Identify which cell holds the provided text, then report its [x, y] central coordinate. 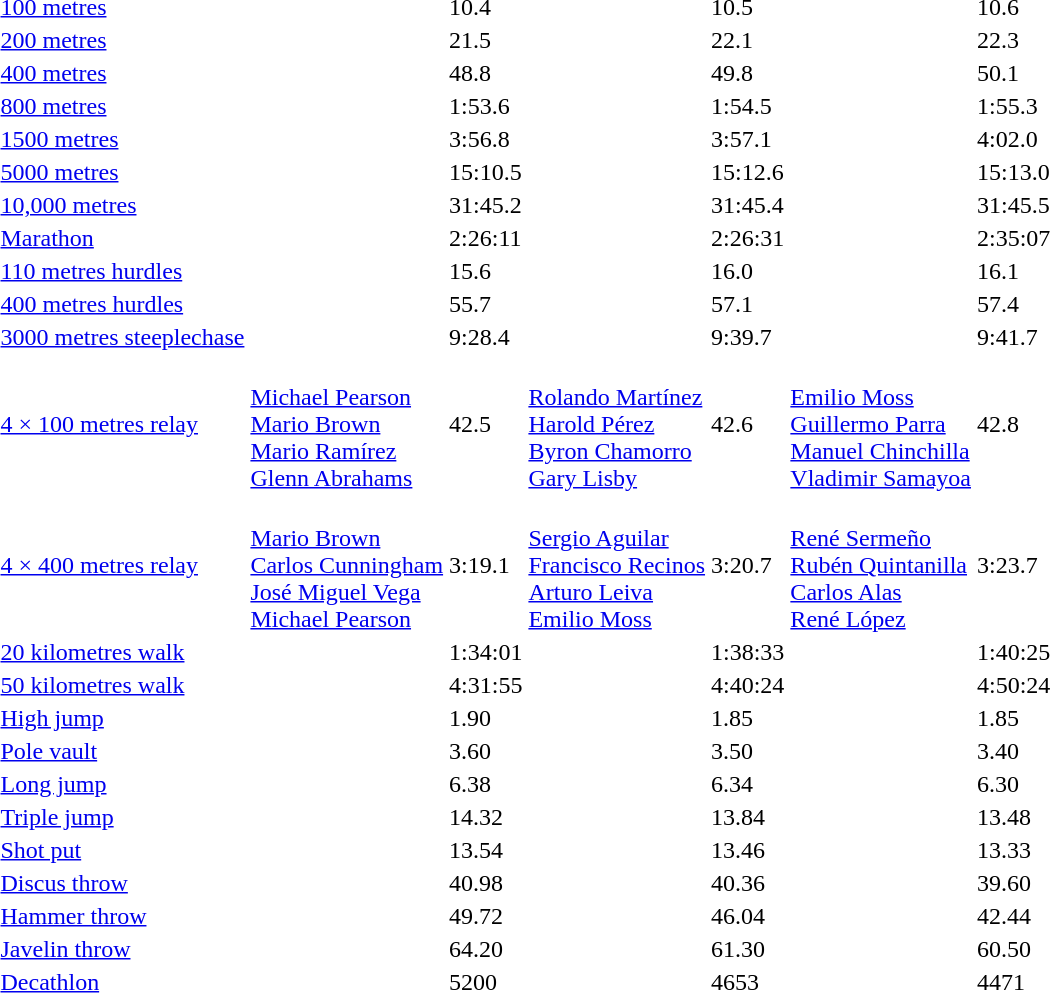
22.1 [748, 40]
64.20 [486, 949]
16.0 [748, 271]
31:45.2 [486, 205]
13.84 [748, 817]
55.7 [486, 304]
Michael PearsonMario BrownMario RamírezGlenn Abrahams [347, 424]
3.60 [486, 751]
9:28.4 [486, 337]
40.98 [486, 883]
49.8 [748, 73]
Rolando MartínezHarold PérezByron ChamorroGary Lisby [617, 424]
31:45.4 [748, 205]
13.54 [486, 850]
1:34:01 [486, 652]
42.5 [486, 424]
6.38 [486, 784]
Sergio AguilarFrancisco RecinosArturo LeivaEmilio Moss [617, 565]
21.5 [486, 40]
15:10.5 [486, 172]
13.46 [748, 850]
3:56.8 [486, 139]
40.36 [748, 883]
3:57.1 [748, 139]
Mario BrownCarlos CunninghamJosé Miguel VegaMichael Pearson [347, 565]
9:39.7 [748, 337]
1.90 [486, 718]
15:12.6 [748, 172]
3:19.1 [486, 565]
6.34 [748, 784]
3.50 [748, 751]
15.6 [486, 271]
Emilio MossGuillermo ParraManuel ChinchillaVladimir Samayoa [881, 424]
14.32 [486, 817]
4:40:24 [748, 685]
61.30 [748, 949]
3:20.7 [748, 565]
57.1 [748, 304]
1:38:33 [748, 652]
4:31:55 [486, 685]
49.72 [486, 916]
42.6 [748, 424]
2:26:11 [486, 238]
1:54.5 [748, 106]
1:53.6 [486, 106]
1.85 [748, 718]
René SermeñoRubén QuintanillaCarlos AlasRené López [881, 565]
2:26:31 [748, 238]
46.04 [748, 916]
48.8 [486, 73]
